Pinpoint the cell where the given text exists, returning its [x, y] midpoint coordinate. 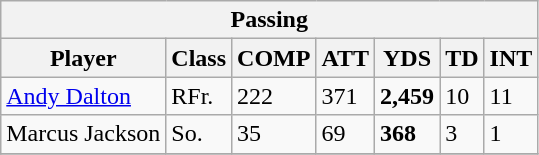
371 [346, 96]
TD [462, 58]
1 [511, 134]
11 [511, 96]
COMP [274, 58]
INT [511, 58]
35 [274, 134]
3 [462, 134]
2,459 [408, 96]
Passing [270, 20]
10 [462, 96]
69 [346, 134]
Marcus Jackson [84, 134]
Class [199, 58]
RFr. [199, 96]
YDS [408, 58]
Andy Dalton [84, 96]
368 [408, 134]
222 [274, 96]
ATT [346, 58]
So. [199, 134]
Player [84, 58]
